Find where the given text appears and provide that cell's center as [x, y] coordinate. 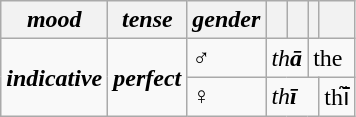
the [332, 58]
mood [54, 20]
gender [226, 20]
thā [287, 58]
thī [292, 97]
indicative [54, 78]
tense [148, 20]
♂ [226, 58]
perfect [148, 78]
thī̃ [337, 97]
♀ [226, 97]
